Capture the cell that displays the provided text and extract its (x, y) central coordinate. 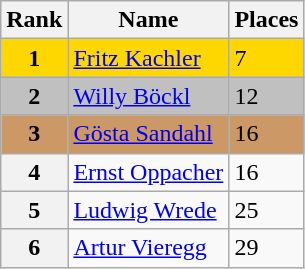
Ludwig Wrede (148, 210)
Fritz Kachler (148, 58)
2 (34, 96)
3 (34, 134)
Artur Vieregg (148, 248)
Places (266, 20)
Name (148, 20)
Willy Böckl (148, 96)
Gösta Sandahl (148, 134)
Rank (34, 20)
6 (34, 248)
5 (34, 210)
4 (34, 172)
Ernst Oppacher (148, 172)
12 (266, 96)
25 (266, 210)
7 (266, 58)
29 (266, 248)
1 (34, 58)
